Return [X, Y] of the center of cell containing provided text 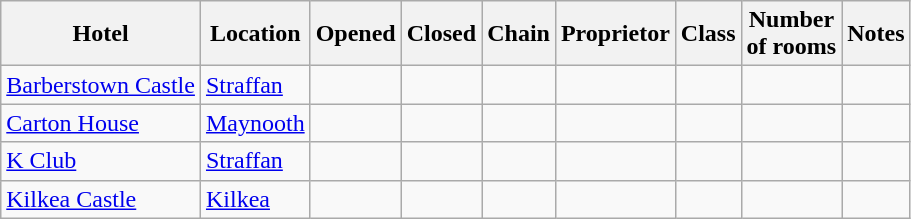
Carton House [101, 123]
Notes [876, 34]
Chain [519, 34]
Barberstown Castle [101, 85]
Opened [356, 34]
Maynooth [255, 123]
Kilkea [255, 199]
K Club [101, 161]
Proprietor [615, 34]
Kilkea Castle [101, 199]
Closed [441, 34]
Hotel [101, 34]
Numberof rooms [792, 34]
Location [255, 34]
Class [708, 34]
